Identify which cell holds the provided text, then report its (X, Y) central coordinate. 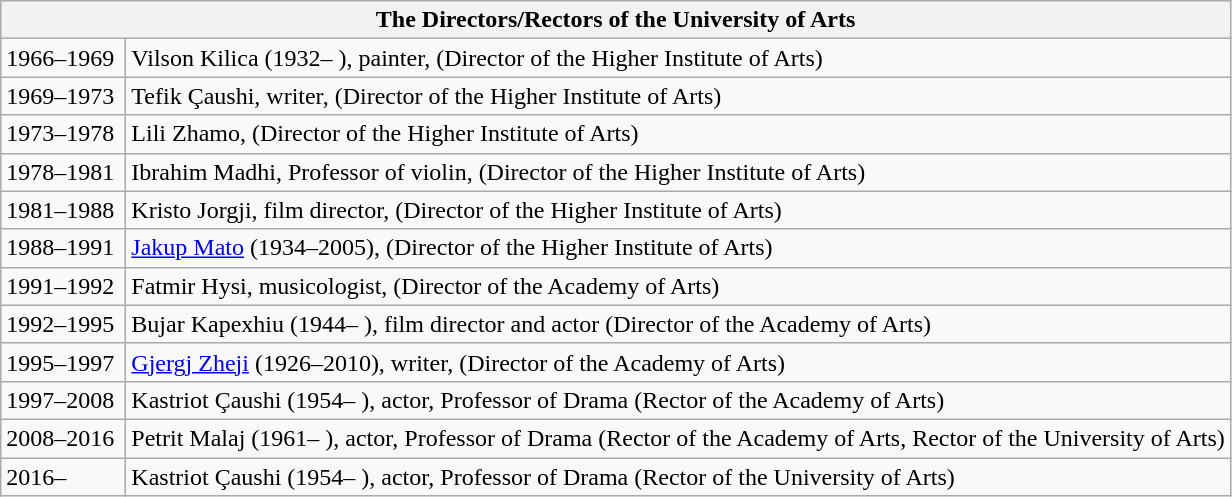
1966–1969 (64, 58)
Fatmir Hysi, musicologist, (Director of the Academy of Arts) (678, 286)
Gjergj Zheji (1926–2010), writer, (Director of the Academy of Arts) (678, 362)
Ibrahim Madhi, Professor of violin, (Director of the Higher Institute of Arts) (678, 172)
2016– (64, 477)
1991–1992 (64, 286)
Jakup Mato (1934–2005), (Director of the Higher Institute of Arts) (678, 248)
Petrit Malaj (1961– ), actor, Professor of Drama (Rector of the Academy of Arts, Rector of the University of Arts) (678, 438)
1992–1995 (64, 324)
1997–2008 (64, 400)
The Directors/Rectors of the University of Arts (616, 20)
1995–1997 (64, 362)
1988–1991 (64, 248)
Kastriot Çaushi (1954– ), actor, Professor of Drama (Rector of the Academy of Arts) (678, 400)
Vilson Kilica (1932– ), painter, (Director of the Higher Institute of Arts) (678, 58)
Bujar Kapexhiu (1944– ), film director and actor (Director of the Academy of Arts) (678, 324)
1973–1978 (64, 134)
Lili Zhamo, (Director of the Higher Institute of Arts) (678, 134)
Kastriot Çaushi (1954– ), actor, Professor of Drama (Rector of the University of Arts) (678, 477)
Tefik Çaushi, writer, (Director of the Higher Institute of Arts) (678, 96)
1969–1973 (64, 96)
2008–2016 (64, 438)
Kristo Jorgji, film director, (Director of the Higher Institute of Arts) (678, 210)
1981–1988 (64, 210)
1978–1981 (64, 172)
